Determine the (x, y) coordinate at the center of the cell enclosing the given text.  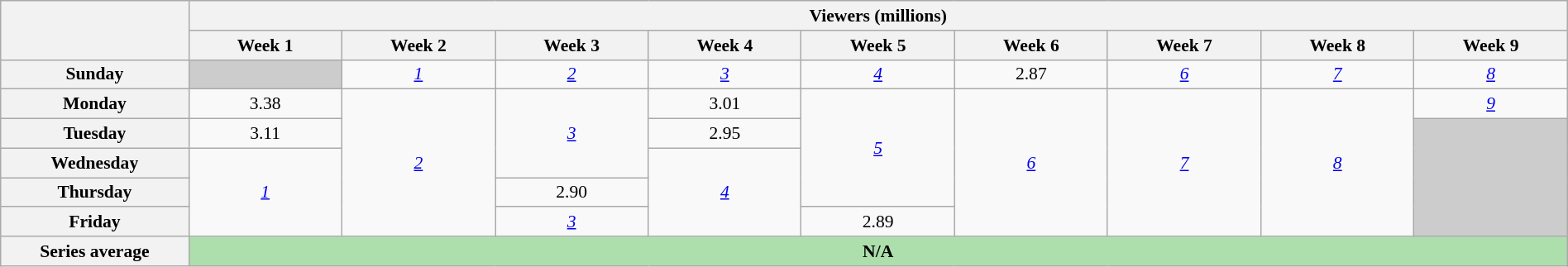
Week 3 (572, 45)
Tuesday (94, 134)
5 (878, 148)
Week 7 (1184, 45)
Week 5 (878, 45)
N/A (878, 251)
2.90 (572, 193)
Viewers (millions) (878, 16)
Week 8 (1338, 45)
2.87 (1030, 74)
Wednesday (94, 163)
Series average (94, 251)
2.95 (724, 134)
Sunday (94, 74)
Week 1 (265, 45)
Friday (94, 222)
3.38 (265, 104)
3.01 (724, 104)
9 (1490, 104)
Week 6 (1030, 45)
Monday (94, 104)
Thursday (94, 193)
3.11 (265, 134)
2.89 (878, 222)
Week 9 (1490, 45)
Week 2 (418, 45)
Week 4 (724, 45)
